Determine the (x, y) coordinate at the center of the cell enclosing the given text.  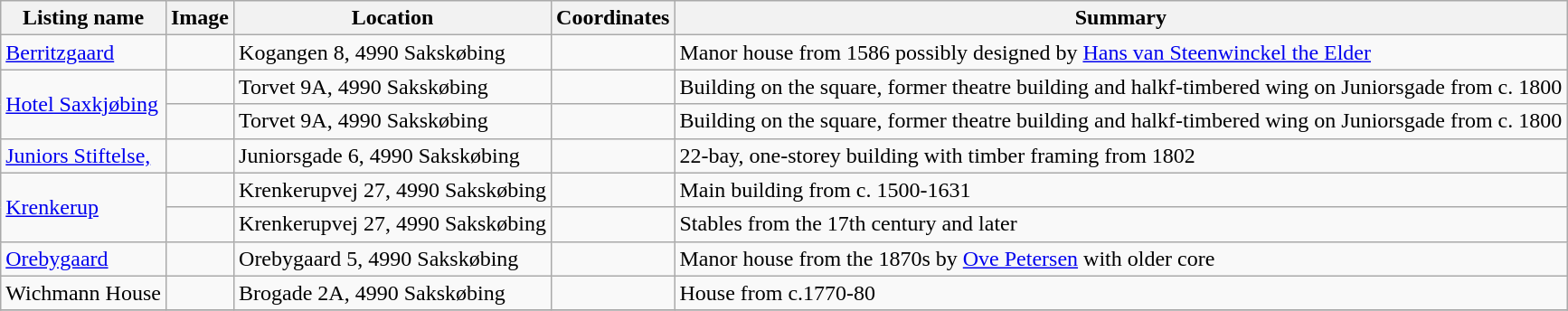
Juniorsgade 6, 4990 Sakskøbing (392, 155)
Kogangen 8, 4990 Sakskøbing (392, 52)
Orebygaard 5, 4990 Sakskøbing (392, 259)
Summary (1121, 18)
Manor house from the 1870s by Ove Petersen with older core (1121, 259)
Coordinates (613, 18)
Brogade 2A, 4990 Sakskøbing (392, 293)
Orebygaard (83, 259)
Listing name (83, 18)
Berritzgaard (83, 52)
Manor house from 1586 possibly designed by Hans van Steenwinckel the Elder (1121, 52)
Wichmann House (83, 293)
Image (199, 18)
Stables from the 17th century and later (1121, 224)
House from c.1770-80 (1121, 293)
Location (392, 18)
22-bay, one-storey building with timber framing from 1802 (1121, 155)
Krenkerup (83, 207)
Hotel Saxkjøbing (83, 104)
Main building from c. 1500-1631 (1121, 190)
Juniors Stiftelse, (83, 155)
